Capture the cell that displays the provided text and extract its (x, y) central coordinate. 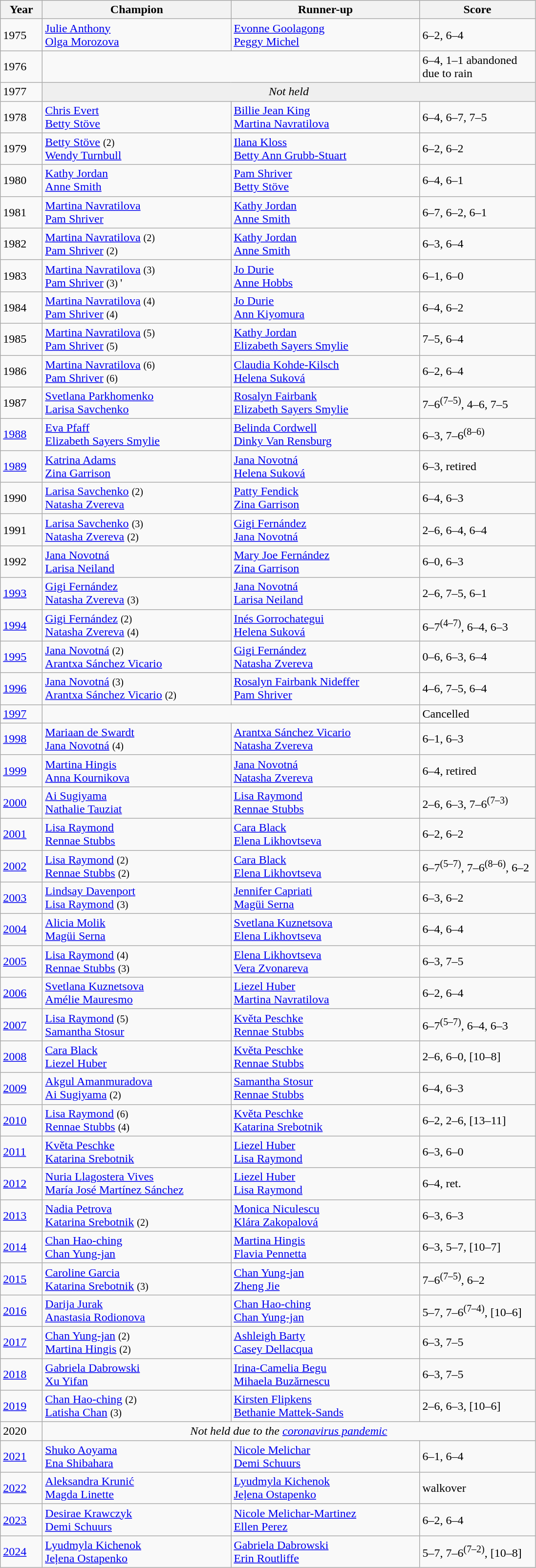
2016 (21, 1310)
Jana Novotná Helena Suková (325, 467)
Patty Fendick Zina Garrison (325, 498)
1978 (21, 117)
Claudia Kohde-Kilsch Helena Suková (325, 371)
2–6, 6–3, [10–6] (477, 1406)
Samantha Stosur Rennae Stubbs (325, 1089)
Larisa Savchenko (3) Natasha Zvereva (2) (137, 530)
2009 (21, 1089)
Ashleigh Barty Casey Dellacqua (325, 1342)
Nadia Petrova Katarina Srebotnik (2) (137, 1216)
6–4, 6–4 (477, 929)
2008 (21, 1056)
Gabriela Dabrowski Erin Routliffe (325, 1551)
6–7(5–7), 6–4, 6–3 (477, 1025)
1989 (21, 467)
Cara Black Liezel Huber (137, 1056)
Gigi Fernández (2) Natasha Zvereva (4) (137, 625)
6–1, 6–0 (477, 275)
6–4, 1–1 abandoned due to rain (477, 66)
2022 (21, 1488)
Ai Sugiyama Nathalie Tauziat (137, 803)
Martina Navratilova (2) Pam Shriver (2) (137, 244)
6–4, 6–2 (477, 308)
1982 (21, 244)
2018 (21, 1374)
2012 (21, 1183)
1996 (21, 688)
2003 (21, 898)
Shuko Aoyama Ena Shibahara (137, 1457)
Jana Novotná (2) Arantxa Sánchez Vicario (137, 657)
Year (21, 10)
Pam Shriver Betty Stöve (325, 181)
2–6, 6–3, 7–6(7–3) (477, 803)
6–7(4–7), 6–4, 6–3 (477, 625)
Martina Navratilova (3) Pam Shriver (3) ' (137, 275)
1981 (21, 212)
7–6(7–5), 6–2 (477, 1279)
Gigi Fernández Natasha Zvereva (325, 657)
Elena Likhovtseva Vera Zvonareva (325, 962)
6–3, 6–3 (477, 1216)
4–6, 7–5, 6–4 (477, 688)
7–5, 6–4 (477, 339)
Alicia Molik Magüi Serna (137, 929)
Desirae Krawczyk Demi Schuurs (137, 1520)
1986 (21, 371)
1992 (21, 561)
Svetlana Kuznetsova Elena Likhovtseva (325, 929)
Lisa Raymond (4) Rennae Stubbs (3) (137, 962)
Kathy Jordan Elizabeth Sayers Smylie (325, 339)
walkover (477, 1488)
Rosalyn Fairbank Elizabeth Sayers Smylie (325, 403)
Julie Anthony Olga Morozova (137, 35)
2–6, 6–4, 6–4 (477, 530)
Larisa Savchenko (2) Natasha Zvereva (137, 498)
2006 (21, 993)
Billie Jean King Martina Navratilova (325, 117)
6–7, 6–2, 6–1 (477, 212)
2001 (21, 834)
5–7, 7–6(7–4), [10–6] (477, 1310)
Chan Yung-jan Zheng Jie (325, 1279)
Martina Navratilova Pam Shriver (137, 212)
Mary Joe Fernández Zina Garrison (325, 561)
0–6, 6–3, 6–4 (477, 657)
2000 (21, 803)
6–3, 7–6(8–6) (477, 434)
Evonne Goolagong Peggy Michel (325, 35)
Cancelled (477, 714)
6–0, 6–3 (477, 561)
2021 (21, 1457)
1977 (21, 92)
1995 (21, 657)
Gigi Fernández Natasha Zvereva (3) (137, 594)
Martina Navratilova (5) Pam Shriver (5) (137, 339)
1984 (21, 308)
Martina Hingis Anna Kournikova (137, 770)
6–3, 6–0 (477, 1152)
Chan Yung-jan (2) Martina Hingis (2) (137, 1342)
Betty Stöve (2) Wendy Turnbull (137, 148)
2010 (21, 1120)
Liezel Huber Martina Navratilova (325, 993)
Aleksandra Krunić Magda Linette (137, 1488)
Jennifer Capriati Magüi Serna (325, 898)
2020 (21, 1431)
Score (477, 10)
1980 (21, 181)
1979 (21, 148)
Jana Novotná (3) Arantxa Sánchez Vicario (2) (137, 688)
Svetlana Kuznetsova Amélie Mauresmo (137, 993)
2014 (21, 1247)
2004 (21, 929)
Nicole Melichar Demi Schuurs (325, 1457)
Nicole Melichar-Martinez Ellen Perez (325, 1520)
2019 (21, 1406)
Martina Navratilova (6) Pam Shriver (6) (137, 371)
Martina Hingis Flavia Pennetta (325, 1247)
Lisa Raymond (5) Samantha Stosur (137, 1025)
1975 (21, 35)
Chan Hao-ching (2) Latisha Chan (3) (137, 1406)
Jo Durie Anne Hobbs (325, 275)
6–4, 6–7, 7–5 (477, 117)
Darija Jurak Anastasia Rodionova (137, 1310)
Not held (289, 92)
1983 (21, 275)
Caroline Garcia Katarina Srebotnik (3) (137, 1279)
2002 (21, 866)
1997 (21, 714)
Kirsten Flipkens Bethanie Mattek-Sands (325, 1406)
6–4, 6–1 (477, 181)
1985 (21, 339)
Martina Navratilova (4) Pam Shriver (4) (137, 308)
Belinda Cordwell Dinky Van Rensburg (325, 434)
2015 (21, 1279)
Lisa Raymond (6) Rennae Stubbs (4) (137, 1120)
2007 (21, 1025)
6–3, 6–2 (477, 898)
1999 (21, 770)
7–6(7–5), 4–6, 7–5 (477, 403)
2017 (21, 1342)
Gabriela Dabrowski Xu Yifan (137, 1374)
Champion (137, 10)
Akgul Amanmuradova Ai Sugiyama (2) (137, 1089)
Runner-up (325, 10)
1998 (21, 739)
Rosalyn Fairbank Nideffer Pam Shriver (325, 688)
6–4, ret. (477, 1183)
Katrina Adams Zina Garrison (137, 467)
1991 (21, 530)
2005 (21, 962)
1990 (21, 498)
1993 (21, 594)
6–3, 5–7, [10–7] (477, 1247)
Not held due to the coronavirus pandemic (289, 1431)
6–1, 6–3 (477, 739)
1994 (21, 625)
Mariaan de Swardt Jana Novotná (4) (137, 739)
1976 (21, 66)
Chris Evert Betty Stöve (137, 117)
6–3, retired (477, 467)
Ilana Kloss Betty Ann Grubb-Stuart (325, 148)
Inés Gorrochategui Helena Suková (325, 625)
6–2, 2–6, [13–11] (477, 1120)
2023 (21, 1520)
Nuria Llagostera Vives María José Martínez Sánchez (137, 1183)
6–7(5–7), 7–6(8–6), 6–2 (477, 866)
2013 (21, 1216)
1988 (21, 434)
Lisa Raymond (2) Rennae Stubbs (2) (137, 866)
6–4, retired (477, 770)
2011 (21, 1152)
Monica Niculescu Klára Zakopalová (325, 1216)
Irina-Camelia Begu Mihaela Buzărnescu (325, 1374)
2–6, 7–5, 6–1 (477, 594)
Svetlana Parkhomenko Larisa Savchenko (137, 403)
Arantxa Sánchez Vicario Natasha Zvereva (325, 739)
Jo Durie Ann Kiyomura (325, 308)
6–3, 6–4 (477, 244)
2–6, 6–0, [10–8] (477, 1056)
Jana Novotná Natasha Zvereva (325, 770)
1987 (21, 403)
Lindsay Davenport Lisa Raymond (3) (137, 898)
6–1, 6–4 (477, 1457)
Gigi Fernández Jana Novotná (325, 530)
2024 (21, 1551)
Eva Pfaff Elizabeth Sayers Smylie (137, 434)
5–7, 7–6(7–2), [10–8] (477, 1551)
